Provide the [x, y] coordinate of the cell's center where the given text is located.  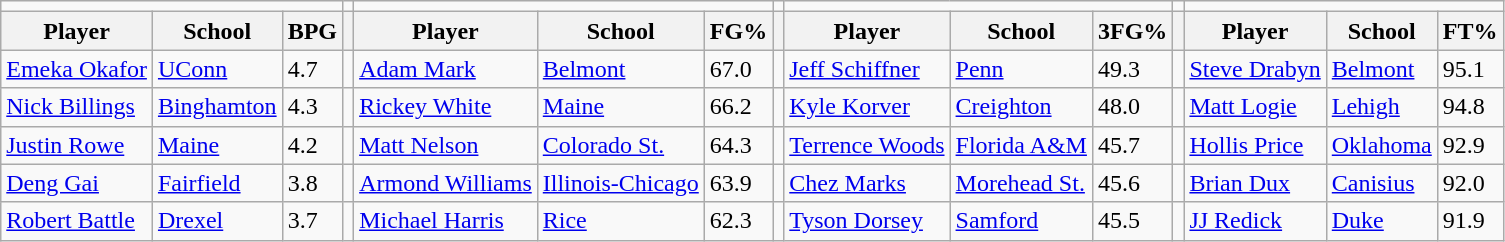
91.9 [1470, 221]
45.7 [1132, 145]
Rice [620, 221]
JJ Redick [1255, 221]
Colorado St. [620, 145]
Emeka Okafor [77, 69]
92.0 [1470, 183]
Lehigh [1382, 107]
Drexel [217, 221]
3FG% [1132, 31]
Adam Mark [446, 69]
Samford [1021, 221]
92.9 [1470, 145]
UConn [217, 69]
Deng Gai [77, 183]
63.9 [738, 183]
Nick Billings [77, 107]
4.7 [312, 69]
FT% [1470, 31]
Michael Harris [446, 221]
Oklahoma [1382, 145]
Morehead St. [1021, 183]
49.3 [1132, 69]
Terrence Woods [867, 145]
Steve Drabyn [1255, 69]
Penn [1021, 69]
Matt Logie [1255, 107]
Illinois-Chicago [620, 183]
Duke [1382, 221]
Brian Dux [1255, 183]
95.1 [1470, 69]
Binghamton [217, 107]
3.8 [312, 183]
48.0 [1132, 107]
Creighton [1021, 107]
94.8 [1470, 107]
4.2 [312, 145]
Armond Williams [446, 183]
67.0 [738, 69]
Florida A&M [1021, 145]
62.3 [738, 221]
45.6 [1132, 183]
66.2 [738, 107]
Canisius [1382, 183]
Kyle Korver [867, 107]
45.5 [1132, 221]
Matt Nelson [446, 145]
3.7 [312, 221]
Chez Marks [867, 183]
Rickey White [446, 107]
64.3 [738, 145]
FG% [738, 31]
Robert Battle [77, 221]
Justin Rowe [77, 145]
4.3 [312, 107]
Fairfield [217, 183]
Jeff Schiffner [867, 69]
Hollis Price [1255, 145]
Tyson Dorsey [867, 221]
BPG [312, 31]
